Identify which cell holds the provided text, then report its [x, y] central coordinate. 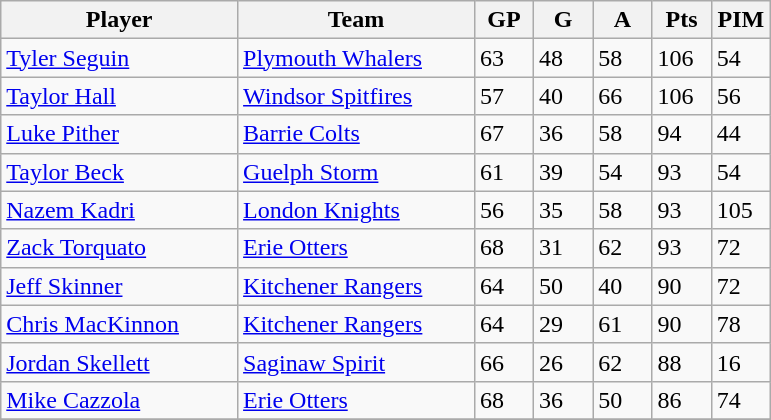
86 [682, 400]
Mike Cazzola [120, 400]
Team [356, 20]
29 [564, 324]
Jeff Skinner [120, 286]
Taylor Beck [120, 172]
31 [564, 248]
88 [682, 362]
63 [504, 58]
Saginaw Spirit [356, 362]
Jordan Skellett [120, 362]
Player [120, 20]
105 [740, 210]
Zack Torquato [120, 248]
26 [564, 362]
Luke Pither [120, 134]
94 [682, 134]
Guelph Storm [356, 172]
39 [564, 172]
Tyler Seguin [120, 58]
Windsor Spitfires [356, 96]
16 [740, 362]
67 [504, 134]
Barrie Colts [356, 134]
London Knights [356, 210]
44 [740, 134]
74 [740, 400]
GP [504, 20]
Nazem Kadri [120, 210]
Plymouth Whalers [356, 58]
Pts [682, 20]
Chris MacKinnon [120, 324]
78 [740, 324]
35 [564, 210]
G [564, 20]
PIM [740, 20]
48 [564, 58]
57 [504, 96]
Taylor Hall [120, 96]
A [622, 20]
